Return (X, Y) of the center of cell containing provided text 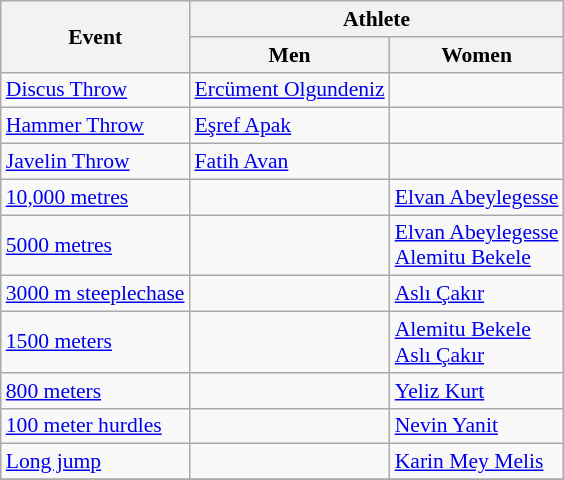
Long jump (96, 462)
Women (477, 55)
Ercüment Olgundeniz (290, 90)
100 meter hurdles (96, 426)
Fatih Avan (290, 162)
Discus Throw (96, 90)
1500 meters (96, 342)
3000 m steeplechase (96, 294)
Yeliz Kurt (477, 391)
Eşref Apak (290, 126)
800 meters (96, 391)
Men (290, 55)
Aslı Çakır (477, 294)
Javelin Throw (96, 162)
Elvan Abeylegesse (477, 197)
Elvan Abeylegesse Alemitu Bekele (477, 246)
10,000 metres (96, 197)
Hammer Throw (96, 126)
Alemitu Bekele Aslı Çakır (477, 342)
Nevin Yanit (477, 426)
Athlete (377, 19)
Event (96, 36)
5000 metres (96, 246)
Karin Mey Melis (477, 462)
